Locate the cell with the specified text and output its [x, y] center coordinate. 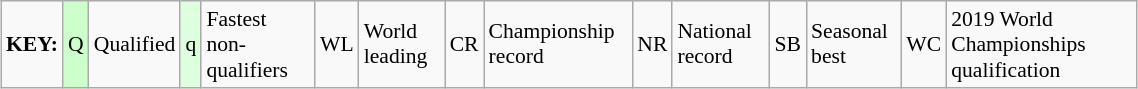
WL [337, 44]
National record [720, 44]
Fastest non-qualifiers [258, 44]
2019 World Championships qualification [1042, 44]
SB [788, 44]
Championship record [558, 44]
NR [652, 44]
World leading [402, 44]
KEY: [32, 44]
CR [464, 44]
Qualified [135, 44]
Seasonal best [854, 44]
q [190, 44]
Q [76, 44]
WC [924, 44]
